Determine the [X, Y] coordinate at the center of the cell enclosing the given text.  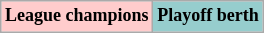
Playoff berth [208, 16]
League champions [77, 16]
